Extract the [X, Y] coordinate from the center of the cell holding the provided text.  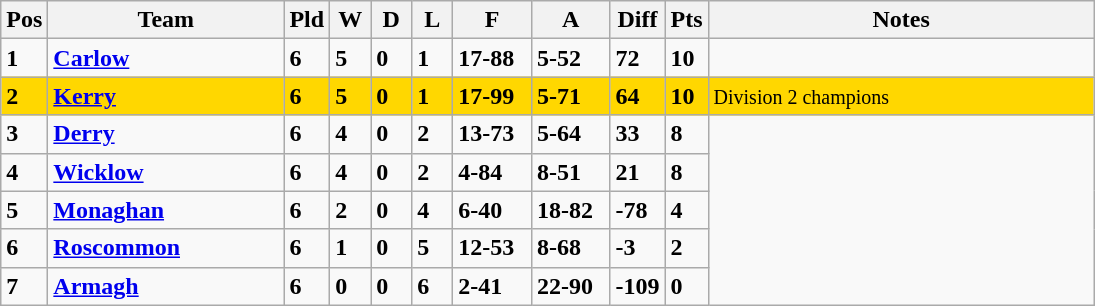
8-51 [570, 172]
12-53 [492, 248]
7 [24, 286]
18-82 [570, 210]
A [570, 20]
Carlow [166, 58]
Derry [166, 134]
5-71 [570, 96]
17-99 [492, 96]
Team [166, 20]
Pos [24, 20]
-109 [638, 286]
-3 [638, 248]
D [392, 20]
6-40 [492, 210]
5-64 [570, 134]
W [350, 20]
2-41 [492, 286]
21 [638, 172]
22-90 [570, 286]
L [432, 20]
13-73 [492, 134]
Armagh [166, 286]
Notes [901, 20]
Monaghan [166, 210]
33 [638, 134]
Kerry [166, 96]
8-68 [570, 248]
64 [638, 96]
Pld [307, 20]
5-52 [570, 58]
3 [24, 134]
17-88 [492, 58]
Diff [638, 20]
F [492, 20]
4-84 [492, 172]
Pts [686, 20]
Division 2 champions [901, 96]
Wicklow [166, 172]
-78 [638, 210]
72 [638, 58]
Roscommon [166, 248]
